Search for the cell housing the specified text and yield its [X, Y] center coordinate. 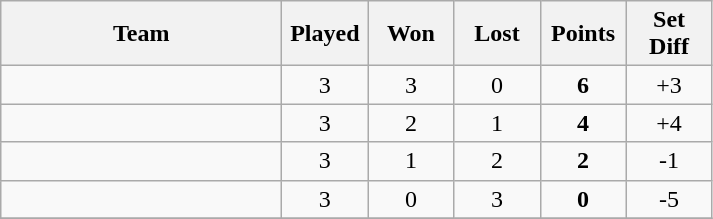
6 [583, 85]
Won [411, 34]
-1 [669, 161]
Set Diff [669, 34]
-5 [669, 199]
+4 [669, 123]
+3 [669, 85]
Points [583, 34]
Lost [497, 34]
Team [142, 34]
Played [325, 34]
4 [583, 123]
